Pinpoint the cell where the given text exists, returning its (X, Y) midpoint coordinate. 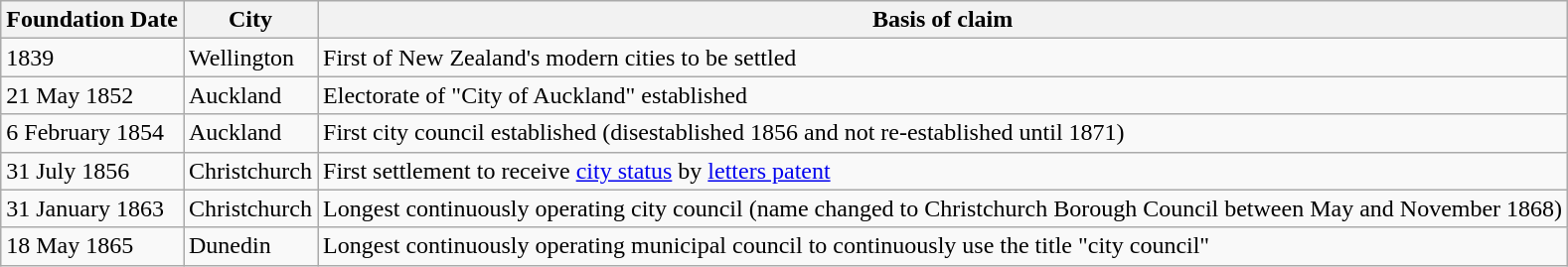
Foundation Date (92, 20)
First settlement to receive city status by letters patent (943, 171)
1839 (92, 58)
18 May 1865 (92, 246)
City (250, 20)
Wellington (250, 58)
21 May 1852 (92, 95)
6 February 1854 (92, 133)
31 July 1856 (92, 171)
First of New Zealand's modern cities to be settled (943, 58)
Basis of claim (943, 20)
Longest continuously operating municipal council to continuously use the title "city council" (943, 246)
Electorate of "City of Auckland" established (943, 95)
Longest continuously operating city council (name changed to Christchurch Borough Council between May and November 1868) (943, 208)
Dunedin (250, 246)
First city council established (disestablished 1856 and not re-established until 1871) (943, 133)
31 January 1863 (92, 208)
